Capture the cell that displays the provided text and extract its (x, y) central coordinate. 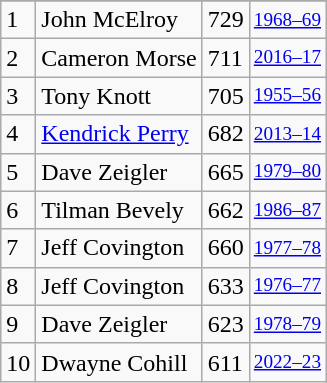
Tony Knott (119, 96)
2 (18, 58)
1 (18, 20)
10 (18, 362)
1955–56 (287, 96)
5 (18, 172)
705 (226, 96)
Cameron Morse (119, 58)
1968–69 (287, 20)
8 (18, 286)
4 (18, 134)
1979–80 (287, 172)
1976–77 (287, 286)
1986–87 (287, 210)
1978–79 (287, 324)
3 (18, 96)
9 (18, 324)
2013–14 (287, 134)
711 (226, 58)
John McElroy (119, 20)
623 (226, 324)
611 (226, 362)
665 (226, 172)
662 (226, 210)
633 (226, 286)
Dwayne Cohill (119, 362)
2022–23 (287, 362)
1977–78 (287, 248)
729 (226, 20)
7 (18, 248)
Tilman Bevely (119, 210)
660 (226, 248)
Kendrick Perry (119, 134)
6 (18, 210)
682 (226, 134)
2016–17 (287, 58)
